Provide the [X, Y] coordinate of the cell's center where the given text is located.  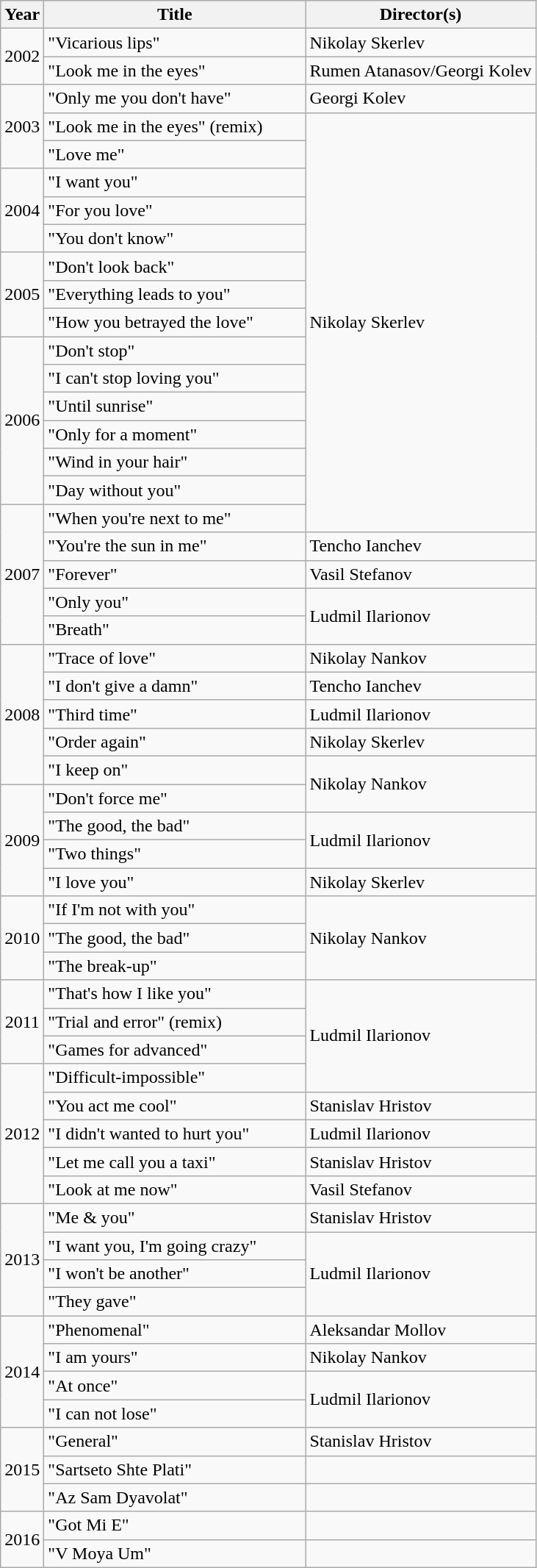
"Don't force me" [175, 798]
"I can't stop loving you" [175, 379]
Aleksandar Mollov [420, 1330]
"I don't give a damn" [175, 686]
"Two things" [175, 854]
"I want you" [175, 182]
"When you're next to me" [175, 518]
"Let me call you a taxi" [175, 1161]
Director(s) [420, 15]
"Love me" [175, 154]
"Phenomenal" [175, 1330]
2010 [22, 938]
"Don't stop" [175, 351]
"I won't be another" [175, 1274]
"Everything leads to you" [175, 294]
2014 [22, 1372]
"Only you" [175, 602]
Rumen Atanasov/Georgi Kolev [420, 71]
"V Moya Um" [175, 1553]
Year [22, 15]
2013 [22, 1259]
"Look me in the eyes" (remix) [175, 126]
"Difficult-impossible" [175, 1078]
"You're the sun in me" [175, 546]
"That's how I like you" [175, 994]
2016 [22, 1539]
"You don't know" [175, 238]
"Trial and error" (remix) [175, 1022]
"General" [175, 1442]
2004 [22, 210]
"Me & you" [175, 1217]
2002 [22, 57]
Georgi Kolev [420, 99]
"I am yours" [175, 1358]
"Look me in the eyes" [175, 71]
2005 [22, 294]
"Day without you" [175, 490]
2012 [22, 1134]
2007 [22, 574]
"Breath" [175, 630]
"Forever" [175, 574]
"Only me you don't have" [175, 99]
"Third time" [175, 714]
"Only for a moment" [175, 434]
"If I'm not with you" [175, 910]
2015 [22, 1469]
"I want you, I'm going crazy" [175, 1246]
2011 [22, 1022]
"I keep on" [175, 770]
"Vicarious lips" [175, 43]
"Az Sam Dyavolat" [175, 1497]
2003 [22, 126]
"For you love" [175, 210]
"Don't look back" [175, 266]
"Got Mi E" [175, 1525]
"At once" [175, 1386]
"I can not lose" [175, 1414]
2009 [22, 840]
"Order again" [175, 742]
"The break-up" [175, 966]
2008 [22, 714]
"You act me cool" [175, 1106]
"I love you" [175, 882]
"Look at me now" [175, 1189]
2006 [22, 420]
Title [175, 15]
"Sartseto Shte Plati" [175, 1469]
"Trace of love" [175, 658]
"They gave" [175, 1302]
"How you betrayed the love" [175, 322]
"Wind in your hair" [175, 462]
"I didn't wanted to hurt you" [175, 1134]
"Games for advanced" [175, 1050]
"Until sunrise" [175, 407]
